For the text-containing cell, return its midpoint in [x, y] coordinate format. 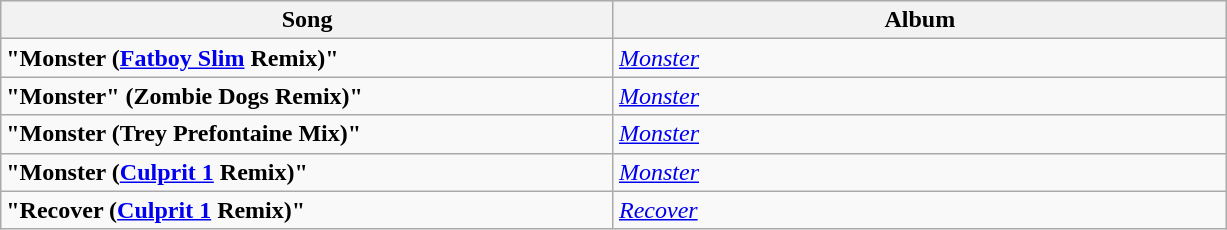
"Monster (Fatboy Slim Remix)" [308, 58]
Song [308, 20]
"Monster (Trey Prefontaine Mix)" [308, 134]
"Monster" (Zombie Dogs Remix)" [308, 96]
"Recover (Culprit 1 Remix)" [308, 210]
Album [920, 20]
Recover [920, 210]
"Monster (Culprit 1 Remix)" [308, 172]
